Output the (x, y) coordinate of the center of the cell containing the given text.  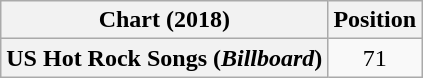
71 (375, 58)
US Hot Rock Songs (Billboard) (164, 58)
Position (375, 20)
Chart (2018) (164, 20)
